For the text-containing cell, return its midpoint in (X, Y) coordinate format. 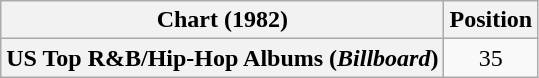
Chart (1982) (222, 20)
US Top R&B/Hip-Hop Albums (Billboard) (222, 58)
Position (491, 20)
35 (491, 58)
